Provide the (X, Y) coordinate of the cell's center where the given text is located.  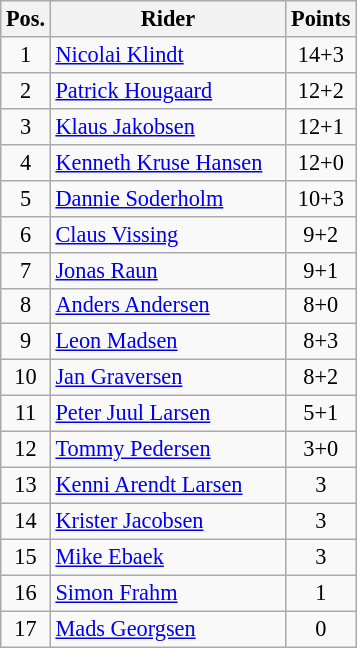
5+1 (321, 414)
Peter Juul Larsen (168, 414)
Mike Ebaek (168, 557)
8+0 (321, 306)
12+1 (321, 126)
15 (26, 557)
10 (26, 378)
Mads Georgsen (168, 629)
Patrick Hougaard (168, 90)
8+2 (321, 378)
Nicolai Klindt (168, 55)
12+2 (321, 90)
8+3 (321, 342)
Simon Frahm (168, 593)
17 (26, 629)
13 (26, 485)
Jonas Raun (168, 270)
Tommy Pedersen (168, 450)
11 (26, 414)
Kenni Arendt Larsen (168, 485)
Leon Madsen (168, 342)
9 (26, 342)
Krister Jacobsen (168, 521)
Anders Andersen (168, 306)
8 (26, 306)
12 (26, 450)
0 (321, 629)
Dannie Soderholm (168, 198)
2 (26, 90)
4 (26, 162)
Rider (168, 19)
12+0 (321, 162)
3+0 (321, 450)
6 (26, 234)
Points (321, 19)
Pos. (26, 19)
10+3 (321, 198)
Jan Graversen (168, 378)
Claus Vissing (168, 234)
14+3 (321, 55)
9+1 (321, 270)
9+2 (321, 234)
Kenneth Kruse Hansen (168, 162)
Klaus Jakobsen (168, 126)
5 (26, 198)
7 (26, 270)
16 (26, 593)
14 (26, 521)
